Return the [X, Y] coordinate for the center point of the cell that contains the specified text.  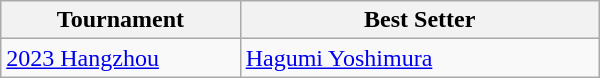
Hagumi Yoshimura [420, 58]
Best Setter [420, 20]
Tournament [120, 20]
2023 Hangzhou [120, 58]
